Provide the (x, y) coordinate of the cell's center where the given text is located.  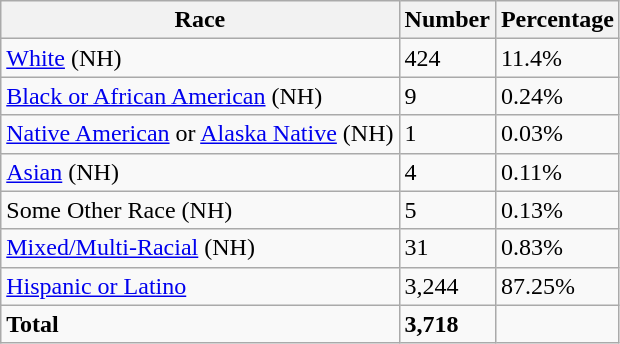
Black or African American (NH) (200, 96)
White (NH) (200, 58)
9 (447, 96)
87.25% (557, 286)
11.4% (557, 58)
3,244 (447, 286)
4 (447, 172)
0.03% (557, 134)
Number (447, 20)
Hispanic or Latino (200, 286)
1 (447, 134)
Total (200, 324)
31 (447, 248)
Some Other Race (NH) (200, 210)
5 (447, 210)
Percentage (557, 20)
0.24% (557, 96)
Native American or Alaska Native (NH) (200, 134)
0.13% (557, 210)
3,718 (447, 324)
Mixed/Multi-Racial (NH) (200, 248)
Asian (NH) (200, 172)
0.11% (557, 172)
424 (447, 58)
Race (200, 20)
0.83% (557, 248)
